Extract the [X, Y] coordinate from the center of the cell holding the provided text.  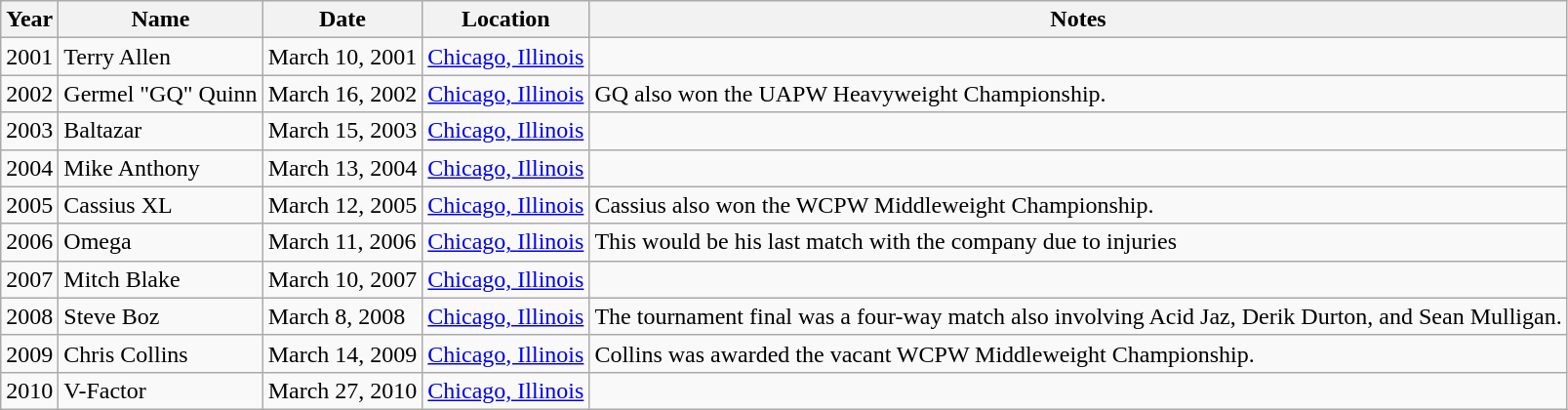
2010 [29, 390]
2009 [29, 353]
Location [505, 20]
Mike Anthony [160, 168]
March 13, 2004 [342, 168]
Baltazar [160, 131]
Cassius also won the WCPW Middleweight Championship. [1078, 205]
The tournament final was a four-way match also involving Acid Jaz, Derik Durton, and Sean Mulligan. [1078, 316]
March 16, 2002 [342, 94]
March 11, 2006 [342, 242]
Omega [160, 242]
March 12, 2005 [342, 205]
2004 [29, 168]
March 14, 2009 [342, 353]
Chris Collins [160, 353]
2003 [29, 131]
Date [342, 20]
March 15, 2003 [342, 131]
March 27, 2010 [342, 390]
Germel "GQ" Quinn [160, 94]
2005 [29, 205]
2007 [29, 279]
March 8, 2008 [342, 316]
Notes [1078, 20]
2006 [29, 242]
Mitch Blake [160, 279]
Steve Boz [160, 316]
V-Factor [160, 390]
2002 [29, 94]
March 10, 2007 [342, 279]
Terry Allen [160, 57]
2001 [29, 57]
This would be his last match with the company due to injuries [1078, 242]
Year [29, 20]
Cassius XL [160, 205]
Collins was awarded the vacant WCPW Middleweight Championship. [1078, 353]
March 10, 2001 [342, 57]
Name [160, 20]
2008 [29, 316]
GQ also won the UAPW Heavyweight Championship. [1078, 94]
